Return the [x, y] coordinate for the center point of the cell that contains the specified text.  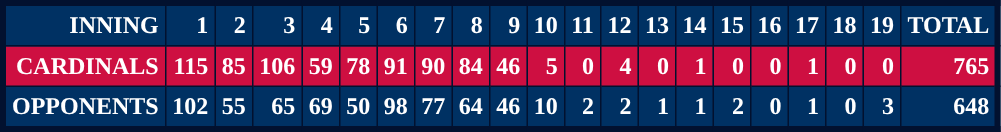
55 [234, 108]
CARDINALS [84, 66]
19 [882, 24]
9 [508, 24]
13 [657, 24]
106 [277, 66]
INNING [84, 24]
11 [582, 24]
50 [358, 108]
TOTAL [950, 24]
69 [321, 108]
115 [190, 66]
90 [433, 66]
59 [321, 66]
84 [471, 66]
64 [471, 108]
18 [845, 24]
16 [770, 24]
77 [433, 108]
15 [732, 24]
98 [396, 108]
765 [950, 66]
78 [358, 66]
OPPONENTS [84, 108]
7 [433, 24]
14 [695, 24]
12 [620, 24]
648 [950, 108]
17 [807, 24]
91 [396, 66]
102 [190, 108]
8 [471, 24]
6 [396, 24]
85 [234, 66]
65 [277, 108]
